Locate the cell with the specified text and output its (x, y) center coordinate. 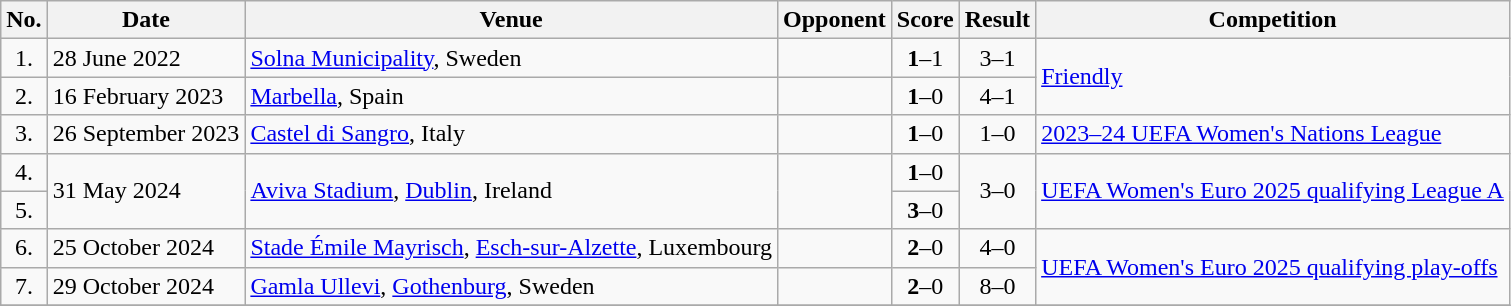
28 June 2022 (146, 58)
4. (24, 172)
Venue (512, 20)
3–1 (997, 58)
3. (24, 134)
4–1 (997, 96)
25 October 2024 (146, 248)
31 May 2024 (146, 191)
29 October 2024 (146, 286)
UEFA Women's Euro 2025 qualifying League A (1273, 191)
8–0 (997, 286)
Gamla Ullevi, Gothenburg, Sweden (512, 286)
Opponent (835, 20)
Castel di Sangro, Italy (512, 134)
UEFA Women's Euro 2025 qualifying play-offs (1273, 267)
2023–24 UEFA Women's Nations League (1273, 134)
No. (24, 20)
26 September 2023 (146, 134)
Aviva Stadium, Dublin, Ireland (512, 191)
2. (24, 96)
1–1 (925, 58)
Stade Émile Mayrisch, Esch-sur-Alzette, Luxembourg (512, 248)
5. (24, 210)
Result (997, 20)
Friendly (1273, 77)
Competition (1273, 20)
Score (925, 20)
Date (146, 20)
16 February 2023 (146, 96)
1. (24, 58)
Solna Municipality, Sweden (512, 58)
Marbella, Spain (512, 96)
6. (24, 248)
7. (24, 286)
4–0 (997, 248)
